Output the (x, y) coordinate of the center of the cell containing the given text.  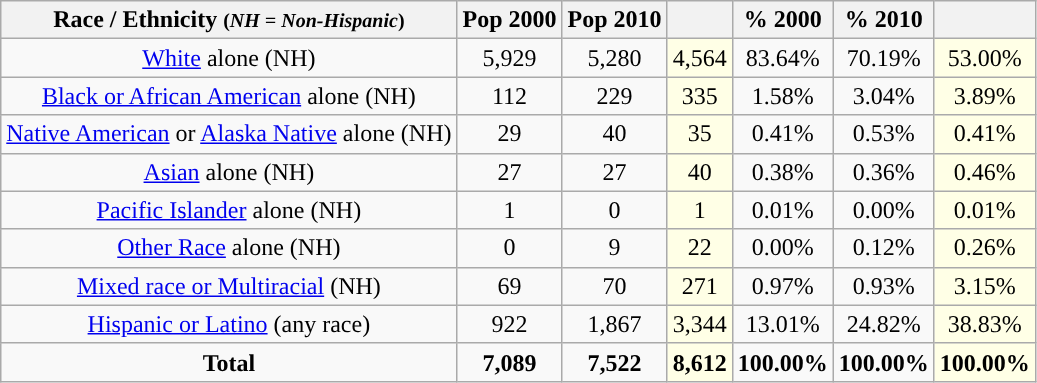
13.01% (782, 324)
5,929 (510, 58)
Black or African American alone (NH) (229, 96)
1,867 (614, 324)
0.97% (782, 286)
Race / Ethnicity (NH = Non-Hispanic) (229, 20)
3.15% (984, 286)
3.04% (884, 96)
922 (510, 324)
Mixed race or Multiracial (NH) (229, 286)
83.64% (782, 58)
271 (700, 286)
69 (510, 286)
Pacific Islander alone (NH) (229, 210)
0.26% (984, 248)
7,522 (614, 362)
29 (510, 134)
0.38% (782, 172)
% 2010 (884, 20)
Other Race alone (NH) (229, 248)
112 (510, 96)
7,089 (510, 362)
3,344 (700, 324)
8,612 (700, 362)
70.19% (884, 58)
White alone (NH) (229, 58)
5,280 (614, 58)
335 (700, 96)
70 (614, 286)
3.89% (984, 96)
0.53% (884, 134)
53.00% (984, 58)
9 (614, 248)
0.12% (884, 248)
0.36% (884, 172)
% 2000 (782, 20)
Pop 2010 (614, 20)
35 (700, 134)
Hispanic or Latino (any race) (229, 324)
Asian alone (NH) (229, 172)
0.46% (984, 172)
Pop 2000 (510, 20)
Total (229, 362)
24.82% (884, 324)
229 (614, 96)
Native American or Alaska Native alone (NH) (229, 134)
38.83% (984, 324)
22 (700, 248)
0.93% (884, 286)
4,564 (700, 58)
1.58% (782, 96)
